Scan for the cell matching the given text and deliver its (x, y) coordinate at center. 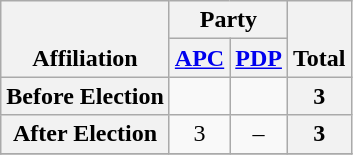
Total (319, 39)
After Election (86, 134)
Party (228, 20)
– (259, 134)
PDP (259, 58)
Affiliation (86, 39)
APC (199, 58)
Before Election (86, 96)
